Extract the (X, Y) coordinate from the center of the cell holding the provided text.  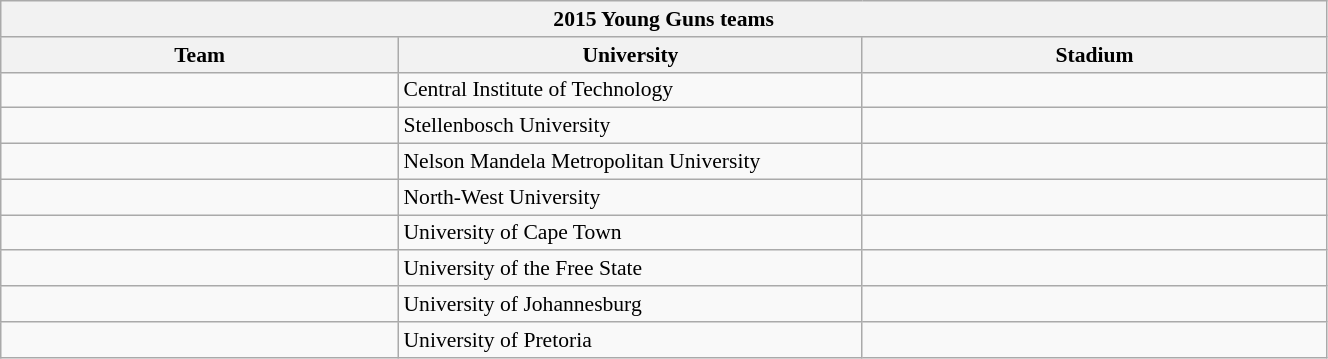
Nelson Mandela Metropolitan University (630, 162)
Central Institute of Technology (630, 90)
Team (200, 55)
University of Pretoria (630, 340)
North-West University (630, 197)
University of Johannesburg (630, 304)
Stellenbosch University (630, 126)
University (630, 55)
University of the Free State (630, 269)
Stadium (1094, 55)
University of Cape Town (630, 233)
2015 Young Guns teams (664, 19)
